Extract the (x, y) coordinate from the center of the cell holding the provided text.  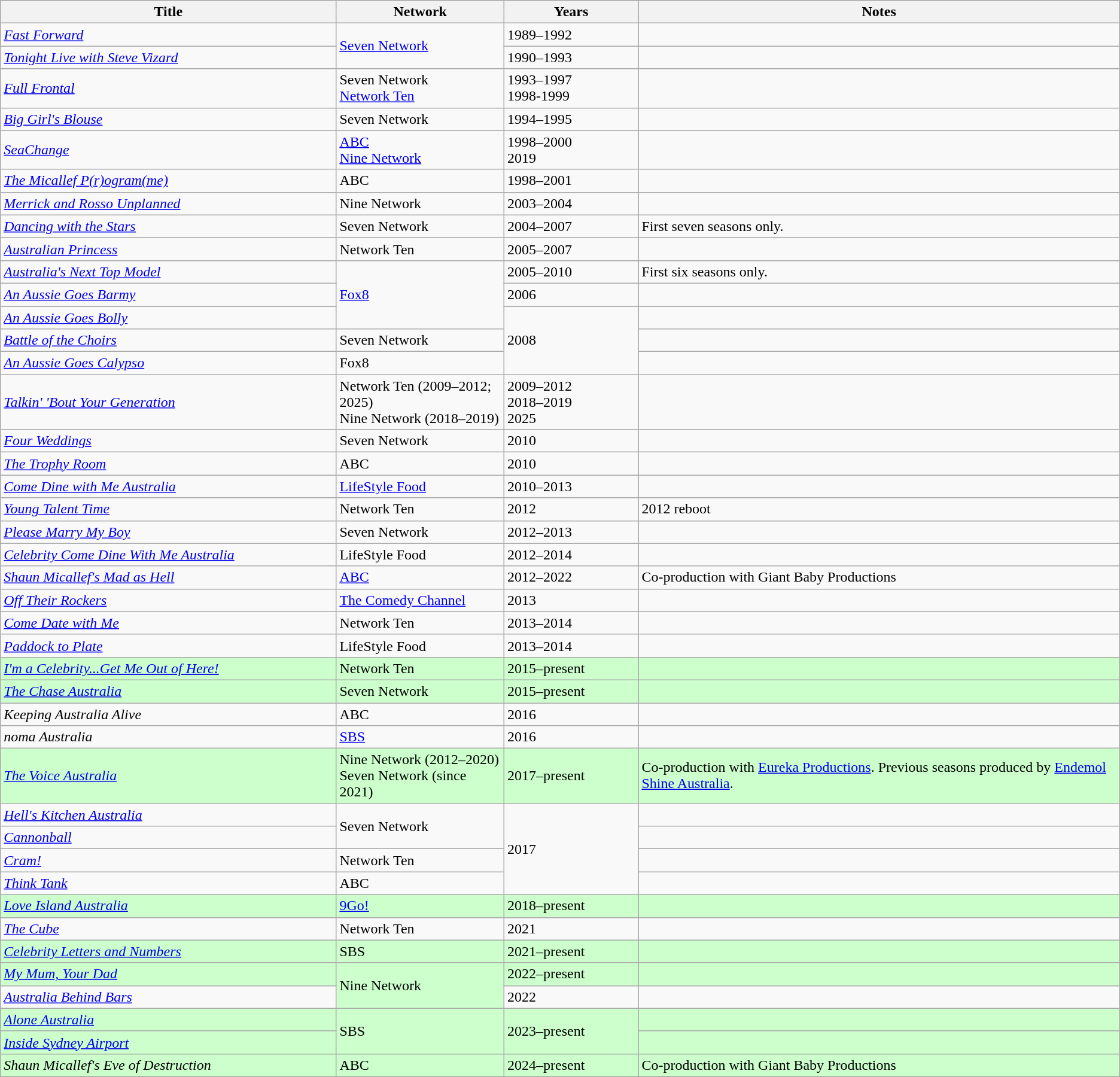
The Trophy Room (169, 464)
Fast Forward (169, 35)
2024–present (571, 1065)
Network Ten (2009–2012; 2025)Nine Network (2018–2019) (420, 402)
Think Tank (169, 883)
The Micallef P(r)ogram(me) (169, 181)
An Aussie Goes Bolly (169, 318)
1994–1995 (571, 119)
Australia Behind Bars (169, 997)
2009–20122018–20192025 (571, 402)
Young Talent Time (169, 509)
Alone Australia (169, 1020)
Come Date with Me (169, 623)
Years (571, 12)
Battle of the Choirs (169, 340)
Shaun Micallef's Mad as Hell (169, 577)
Cram! (169, 860)
Keeping Australia Alive (169, 714)
2012 (571, 509)
Talkin' 'Bout Your Generation (169, 402)
Co-production with Eureka Productions. Previous seasons produced by Endemol Shine Australia. (879, 776)
Shaun Micallef's Eve of Destruction (169, 1065)
noma Australia (169, 737)
Cannonball (169, 838)
2012–2022 (571, 577)
2004–2007 (571, 226)
An Aussie Goes Barmy (169, 294)
2012–2014 (571, 555)
Paddock to Plate (169, 646)
Full Frontal (169, 89)
2006 (571, 294)
Come Dine with Me Australia (169, 486)
Hell's Kitchen Australia (169, 815)
Dancing with the Stars (169, 226)
Australian Princess (169, 249)
Nine Network (2012–2020)Seven Network (since 2021) (420, 776)
The Voice Australia (169, 776)
2021 (571, 929)
2023–present (571, 1031)
Big Girl's Blouse (169, 119)
1998–2001 (571, 181)
2005–2007 (571, 249)
The Comedy Channel (420, 600)
2010–2013 (571, 486)
Celebrity Come Dine With Me Australia (169, 555)
1990–1993 (571, 57)
Inside Sydney Airport (169, 1042)
I'm a Celebrity...Get Me Out of Here! (169, 668)
Title (169, 12)
Please Marry My Boy (169, 532)
An Aussie Goes Calypso (169, 363)
Four Weddings (169, 441)
2012 reboot (879, 509)
2018–present (571, 906)
Celebrity Letters and Numbers (169, 951)
2021–present (571, 951)
Merrick and Rosso Unplanned (169, 203)
2012–2013 (571, 532)
2017 (571, 849)
First seven seasons only. (879, 226)
Australia's Next Top Model (169, 272)
2005–2010 (571, 272)
2022 (571, 997)
Tonight Live with Steve Vizard (169, 57)
Notes (879, 12)
The Chase Australia (169, 691)
2013 (571, 600)
1993–19971998-1999 (571, 89)
My Mum, Your Dad (169, 974)
First six seasons only. (879, 272)
2003–2004 (571, 203)
9Go! (420, 906)
Love Island Australia (169, 906)
Network (420, 12)
Off Their Rockers (169, 600)
1998–20002019 (571, 150)
2008 (571, 340)
1989–1992 (571, 35)
2022–present (571, 974)
2017–present (571, 776)
The Cube (169, 929)
SeaChange (169, 150)
ABCNine Network (420, 150)
Seven NetworkNetwork Ten (420, 89)
